For the text-containing cell, return its midpoint in [X, Y] coordinate format. 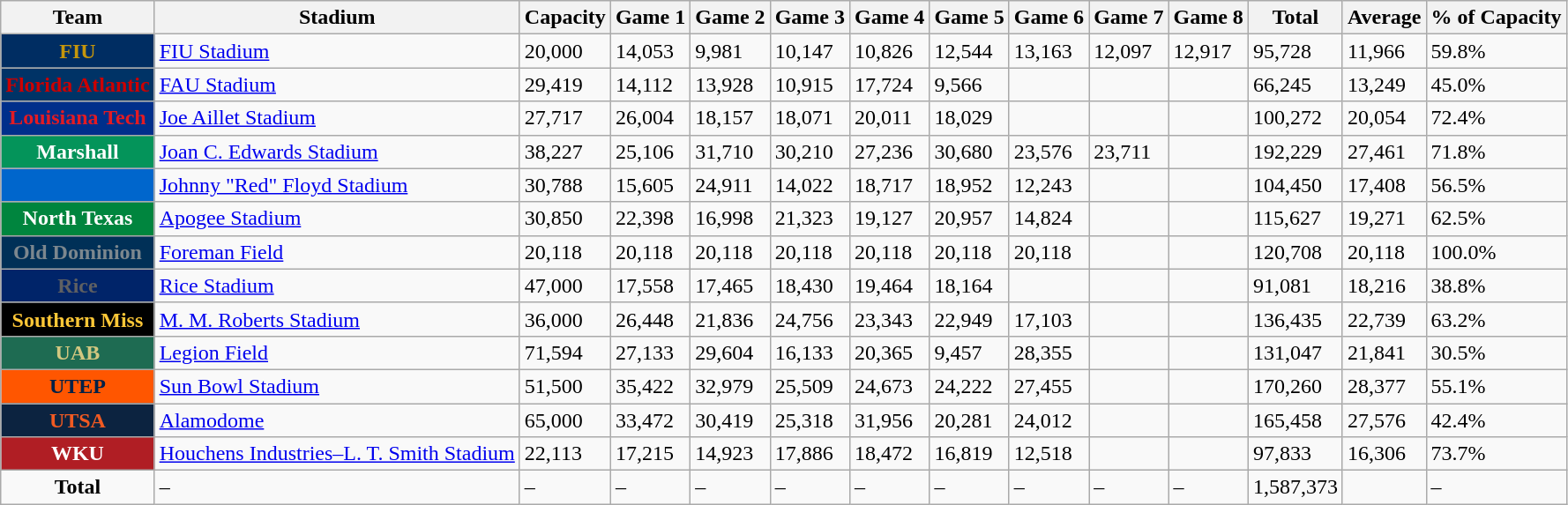
18,071 [810, 118]
24,012 [1049, 420]
18,430 [810, 286]
30,210 [810, 152]
12,518 [1049, 454]
120,708 [1295, 252]
UTEP [78, 386]
Marshall [78, 152]
24,756 [810, 319]
24,222 [969, 386]
14,053 [650, 51]
38.8% [1496, 286]
Capacity [564, 18]
FIU [78, 51]
35,422 [650, 386]
66,245 [1295, 85]
Game 5 [969, 18]
192,229 [1295, 152]
47,000 [564, 286]
22,113 [564, 454]
19,271 [1385, 219]
Game 8 [1208, 18]
M. M. Roberts Stadium [337, 319]
15,605 [650, 185]
21,841 [1385, 353]
30,419 [730, 420]
WKU [78, 454]
Rice Stadium [337, 286]
12,243 [1049, 185]
25,106 [650, 152]
51,500 [564, 386]
9,566 [969, 85]
23,343 [889, 319]
18,157 [730, 118]
20,365 [889, 353]
31,956 [889, 420]
Johnny "Red" Floyd Stadium [337, 185]
Legion Field [337, 353]
71.8% [1496, 152]
36,000 [564, 319]
97,833 [1295, 454]
Rice [78, 286]
Stadium [337, 18]
% of Capacity [1496, 18]
Game 2 [730, 18]
19,464 [889, 286]
Game 4 [889, 18]
26,004 [650, 118]
27,461 [1385, 152]
62.5% [1496, 219]
Florida Atlantic [78, 85]
30,788 [564, 185]
20,000 [564, 51]
30,850 [564, 219]
Apogee Stadium [337, 219]
26,448 [650, 319]
131,047 [1295, 353]
16,998 [730, 219]
22,398 [650, 219]
22,949 [969, 319]
18,952 [969, 185]
Sun Bowl Stadium [337, 386]
10,147 [810, 51]
27,455 [1049, 386]
Foreman Field [337, 252]
28,355 [1049, 353]
16,306 [1385, 454]
170,260 [1295, 386]
14,022 [810, 185]
Southern Miss [78, 319]
16,819 [969, 454]
Team [78, 18]
27,133 [650, 353]
FIU Stadium [337, 51]
20,011 [889, 118]
Louisiana Tech [78, 118]
100.0% [1496, 252]
18,216 [1385, 286]
136,435 [1295, 319]
13,928 [730, 85]
32,979 [730, 386]
9,981 [730, 51]
33,472 [650, 420]
20,281 [969, 420]
30,680 [969, 152]
UAB [78, 353]
30.5% [1496, 353]
17,465 [730, 286]
63.2% [1496, 319]
12,097 [1129, 51]
59.8% [1496, 51]
Joan C. Edwards Stadium [337, 152]
20,957 [969, 219]
18,472 [889, 454]
73.7% [1496, 454]
71,594 [564, 353]
19,127 [889, 219]
17,724 [889, 85]
North Texas [78, 219]
115,627 [1295, 219]
17,558 [650, 286]
72.4% [1496, 118]
10,826 [889, 51]
27,576 [1385, 420]
13,163 [1049, 51]
27,236 [889, 152]
17,408 [1385, 185]
27,717 [564, 118]
31,710 [730, 152]
29,604 [730, 353]
Houchens Industries–L. T. Smith Stadium [337, 454]
17,886 [810, 454]
28,377 [1385, 386]
10,915 [810, 85]
9,457 [969, 353]
16,133 [810, 353]
14,923 [730, 454]
20,054 [1385, 118]
Game 6 [1049, 18]
23,576 [1049, 152]
21,323 [810, 219]
UTSA [78, 420]
Game 7 [1129, 18]
25,509 [810, 386]
18,717 [889, 185]
65,000 [564, 420]
Game 3 [810, 18]
91,081 [1295, 286]
Joe Aillet Stadium [337, 118]
18,029 [969, 118]
42.4% [1496, 420]
Old Dominion [78, 252]
Alamodome [337, 420]
45.0% [1496, 85]
22,739 [1385, 319]
25,318 [810, 420]
12,544 [969, 51]
13,249 [1385, 85]
24,911 [730, 185]
FAU Stadium [337, 85]
12,917 [1208, 51]
95,728 [1295, 51]
14,824 [1049, 219]
23,711 [1129, 152]
56.5% [1496, 185]
11,966 [1385, 51]
17,103 [1049, 319]
Average [1385, 18]
100,272 [1295, 118]
21,836 [730, 319]
1,587,373 [1295, 487]
29,419 [564, 85]
38,227 [564, 152]
Game 1 [650, 18]
104,450 [1295, 185]
18,164 [969, 286]
165,458 [1295, 420]
14,112 [650, 85]
17,215 [650, 454]
55.1% [1496, 386]
24,673 [889, 386]
